Capture the cell that displays the provided text and extract its [X, Y] central coordinate. 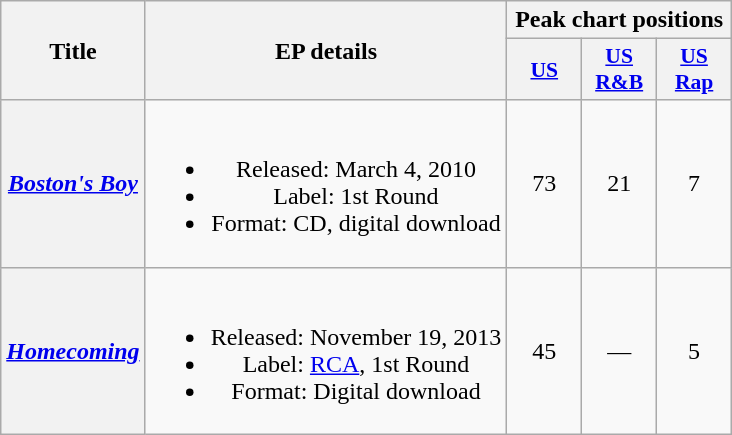
USRap [694, 70]
Released: November 19, 2013Label: RCA, 1st RoundFormat: Digital download [326, 350]
45 [544, 350]
Boston's Boy [73, 184]
— [620, 350]
EP details [326, 50]
US [544, 70]
21 [620, 184]
USR&B [620, 70]
Title [73, 50]
7 [694, 184]
Released: March 4, 2010Label: 1st RoundFormat: CD, digital download [326, 184]
Homecoming [73, 350]
Peak chart positions [620, 20]
5 [694, 350]
73 [544, 184]
